Locate the cell with the specified text and output its (X, Y) center coordinate. 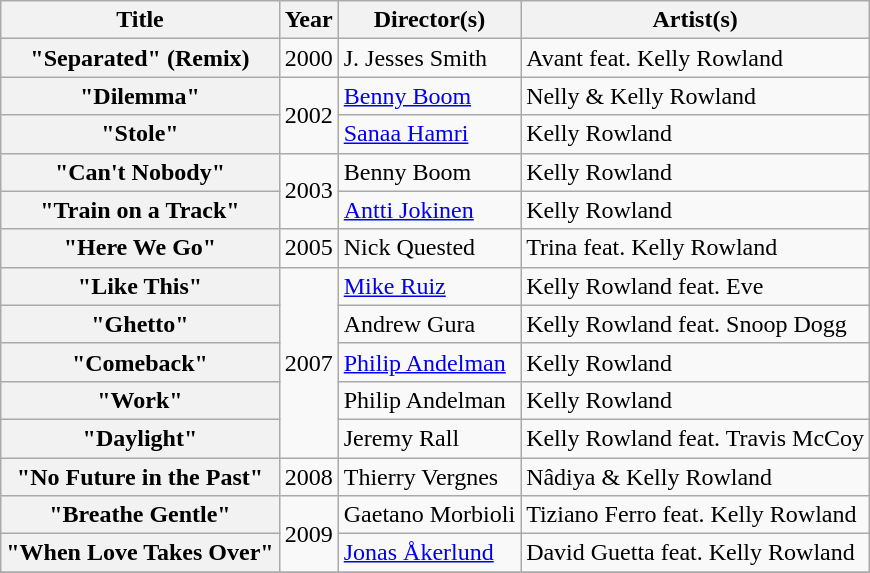
2007 (308, 362)
Gaetano Morbioli (429, 515)
2003 (308, 191)
Nâdiya & Kelly Rowland (696, 477)
Title (140, 20)
Andrew Gura (429, 324)
Kelly Rowland feat. Snoop Dogg (696, 324)
"Work" (140, 400)
David Guetta feat. Kelly Rowland (696, 553)
Antti Jokinen (429, 210)
Trina feat. Kelly Rowland (696, 248)
"No Future in the Past" (140, 477)
Jonas Åkerlund (429, 553)
"Comeback" (140, 362)
"Here We Go" (140, 248)
"Breathe Gentle" (140, 515)
Tiziano Ferro feat. Kelly Rowland (696, 515)
"Ghetto" (140, 324)
"Can't Nobody" (140, 172)
Sanaa Hamri (429, 134)
"Train on a Track" (140, 210)
"Stole" (140, 134)
Mike Ruiz (429, 286)
2000 (308, 58)
2009 (308, 534)
"Daylight" (140, 438)
Kelly Rowland feat. Travis McCoy (696, 438)
2005 (308, 248)
Year (308, 20)
Kelly Rowland feat. Eve (696, 286)
Jeremy Rall (429, 438)
Nick Quested (429, 248)
Avant feat. Kelly Rowland (696, 58)
Nelly & Kelly Rowland (696, 96)
2008 (308, 477)
Thierry Vergnes (429, 477)
"Separated" (Remix) (140, 58)
"When Love Takes Over" (140, 553)
"Dilemma" (140, 96)
"Like This" (140, 286)
Artist(s) (696, 20)
Director(s) (429, 20)
J. Jesses Smith (429, 58)
2002 (308, 115)
